Search for the cell housing the specified text and yield its [x, y] center coordinate. 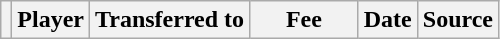
Fee [304, 20]
Transferred to [170, 20]
Date [388, 20]
Player [51, 20]
Source [458, 20]
